Search for the cell housing the specified text and yield its [x, y] center coordinate. 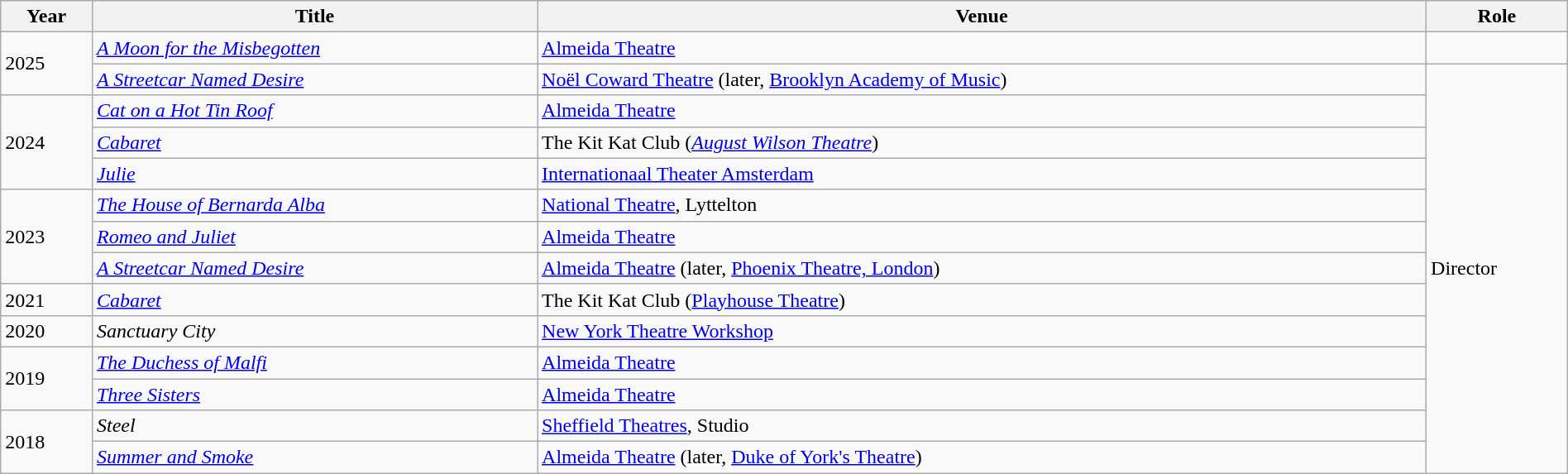
2018 [46, 442]
Title [314, 17]
Internationaal Theater Amsterdam [982, 174]
The Kit Kat Club (Playhouse Theatre) [982, 299]
Julie [314, 174]
Almeida Theatre (later, Duke of York's Theatre) [982, 457]
Year [46, 17]
Venue [982, 17]
Summer and Smoke [314, 457]
Romeo and Juliet [314, 237]
The Kit Kat Club (August Wilson Theatre) [982, 142]
2019 [46, 378]
Noël Coward Theatre (later, Brooklyn Academy of Music) [982, 79]
The Duchess of Malfi [314, 362]
A Moon for the Misbegotten [314, 48]
2020 [46, 331]
National Theatre, Lyttelton [982, 205]
Director [1497, 268]
Steel [314, 426]
Sheffield Theatres, Studio [982, 426]
Role [1497, 17]
2023 [46, 237]
Cat on a Hot Tin Roof [314, 111]
Sanctuary City [314, 331]
Three Sisters [314, 395]
2025 [46, 64]
The House of Bernarda Alba [314, 205]
2021 [46, 299]
Almeida Theatre (later, Phoenix Theatre, London) [982, 268]
New York Theatre Workshop [982, 331]
2024 [46, 142]
